Return the (X, Y) coordinate for the center point of the cell that contains the specified text.  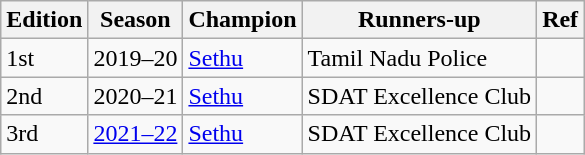
Tamil Nadu Police (420, 58)
2021–22 (136, 134)
3rd (44, 134)
Season (136, 20)
1st (44, 58)
2nd (44, 96)
2020–21 (136, 96)
2019–20 (136, 58)
Runners-up (420, 20)
Edition (44, 20)
Champion (242, 20)
Ref (560, 20)
